Pinpoint the cell where the given text exists, returning its [X, Y] midpoint coordinate. 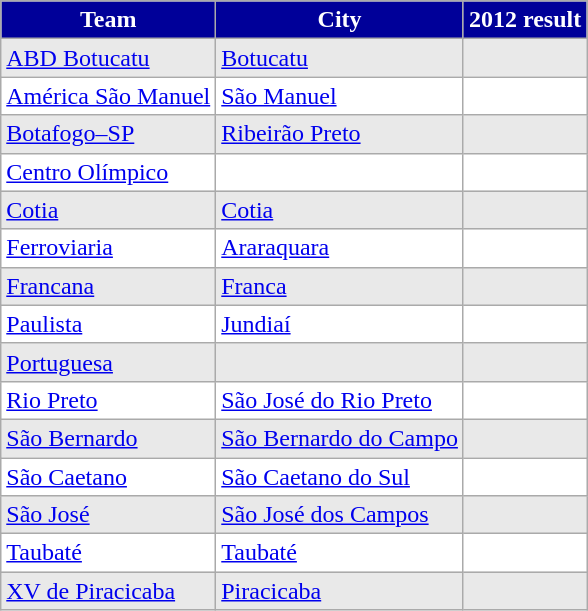
Portuguesa [108, 362]
Team [108, 20]
Franca [340, 286]
São Bernardo [108, 438]
São José [108, 515]
Ferroviaria [108, 248]
São Bernardo do Campo [340, 438]
América São Manuel [108, 96]
Jundiaí [340, 324]
Botafogo–SP [108, 134]
São Caetano [108, 477]
São José do Rio Preto [340, 400]
São Caetano do Sul [340, 477]
Ribeirão Preto [340, 134]
Paulista [108, 324]
São Manuel [340, 96]
Araraquara [340, 248]
2012 result [524, 20]
São José dos Campos [340, 515]
XV de Piracicaba [108, 591]
Francana [108, 286]
Piracicaba [340, 591]
City [340, 20]
Centro Olímpico [108, 172]
Botucatu [340, 58]
Rio Preto [108, 400]
ABD Botucatu [108, 58]
